Scan for the cell matching the given text and deliver its (X, Y) coordinate at center. 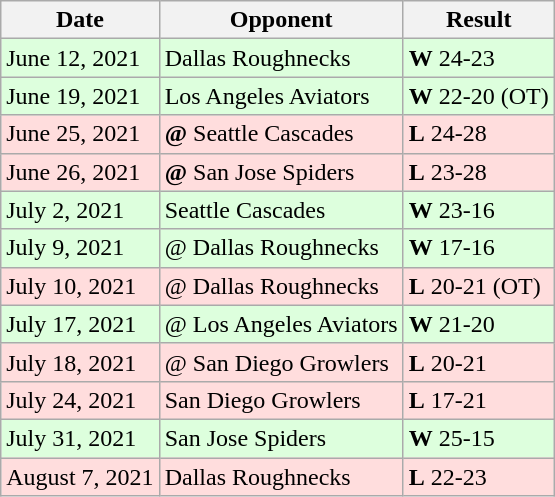
June 12, 2021 (80, 58)
Date (80, 20)
@ San Diego Growlers (281, 362)
July 24, 2021 (80, 400)
June 26, 2021 (80, 172)
June 19, 2021 (80, 96)
@ San Jose Spiders (281, 172)
W 22-20 (OT) (478, 96)
Opponent (281, 20)
July 10, 2021 (80, 286)
July 2, 2021 (80, 210)
July 18, 2021 (80, 362)
W 23-16 (478, 210)
W 21-20 (478, 324)
L 20-21 (OT) (478, 286)
W 17-16 (478, 248)
July 9, 2021 (80, 248)
L 24-28 (478, 134)
Seattle Cascades (281, 210)
W 24-23 (478, 58)
Result (478, 20)
@ Los Angeles Aviators (281, 324)
W 25-15 (478, 438)
August 7, 2021 (80, 477)
San Jose Spiders (281, 438)
L 23-28 (478, 172)
July 31, 2021 (80, 438)
Los Angeles Aviators (281, 96)
July 17, 2021 (80, 324)
June 25, 2021 (80, 134)
L 20-21 (478, 362)
@ Seattle Cascades (281, 134)
San Diego Growlers (281, 400)
L 22-23 (478, 477)
L 17-21 (478, 400)
